Locate the cell with the specified text and output its [X, Y] center coordinate. 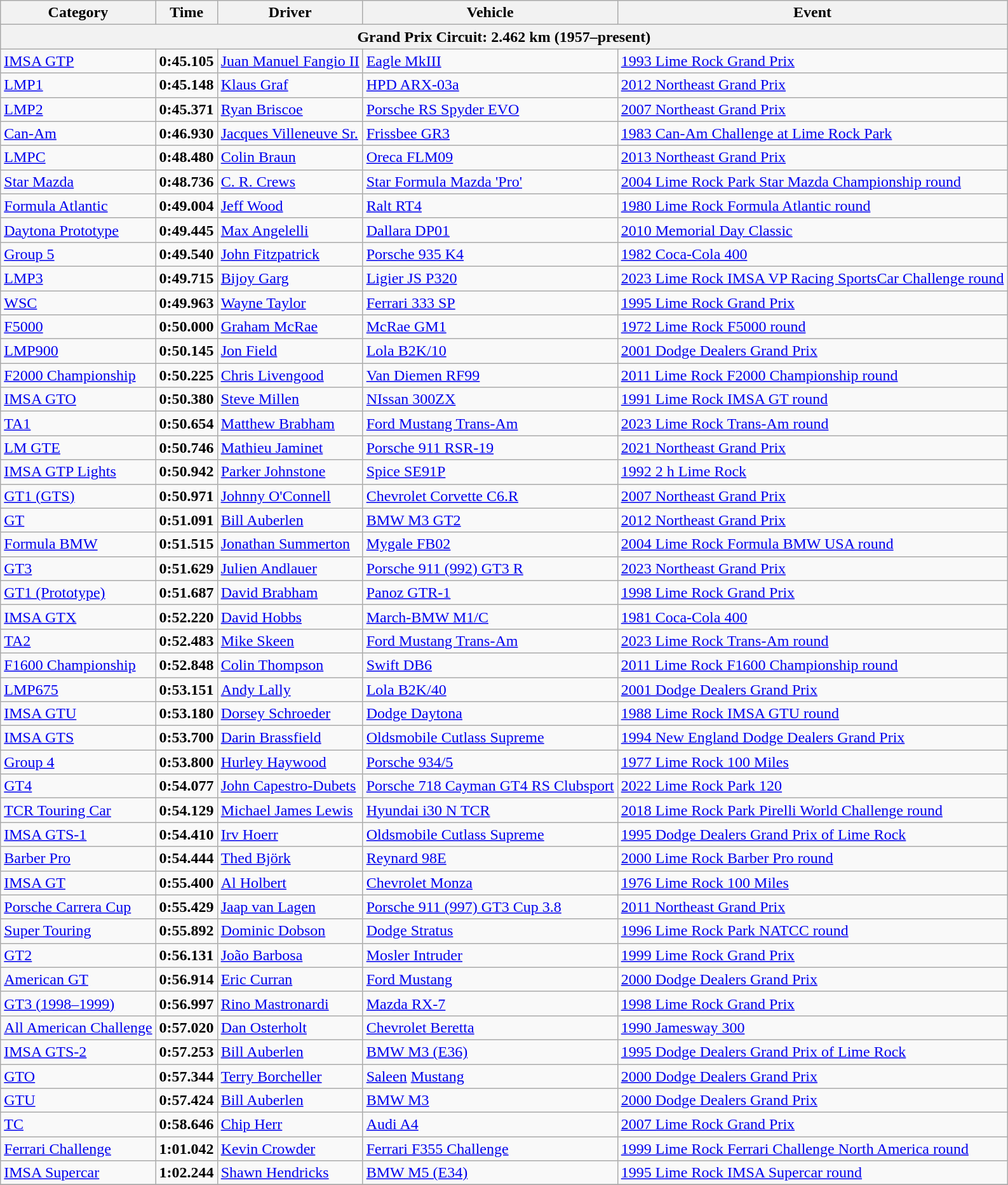
BMW M3 GT2 [490, 520]
1976 Lime Rock 100 Miles [812, 883]
2000 Lime Rock Barber Pro round [812, 859]
LMP2 [78, 109]
0:56.131 [187, 955]
0:54.444 [187, 859]
Steve Millen [290, 399]
2010 Memorial Day Classic [812, 230]
Dallara DP01 [490, 230]
Lola B2K/40 [490, 689]
Mazda RX-7 [490, 1003]
Chevrolet Corvette C6.R [490, 496]
Max Angelelli [290, 230]
NIssan 300ZX [490, 399]
Dorsey Schroeder [290, 714]
Can-Am [78, 133]
LMP3 [78, 278]
1999 Lime Rock Ferrari Challenge North America round [812, 1149]
0:50.225 [187, 375]
2022 Lime Rock Park 120 [812, 786]
Dodge Daytona [490, 714]
Ferrari F355 Challenge [490, 1149]
0:49.004 [187, 206]
0:52.220 [187, 617]
American GT [78, 979]
Porsche 911 RSR-19 [490, 448]
0:45.148 [187, 85]
0:48.480 [187, 157]
GT2 [78, 955]
2023 Northeast Grand Prix [812, 568]
Lola B2K/10 [490, 351]
Formula Atlantic [78, 206]
0:50.000 [187, 327]
0:51.091 [187, 520]
Kevin Crowder [290, 1149]
IMSA GTU [78, 714]
1982 Coca-Cola 400 [812, 254]
0:53.180 [187, 714]
0:46.930 [187, 133]
All American Challenge [78, 1028]
Reynard 98E [490, 859]
2007 Lime Rock Grand Prix [812, 1125]
John Fitzpatrick [290, 254]
LM GTE [78, 448]
HPD ARX-03a [490, 85]
Star Formula Mazda 'Pro' [490, 182]
0:54.129 [187, 810]
2011 Lime Rock F1600 Championship round [812, 665]
Time [187, 13]
0:50.380 [187, 399]
Barber Pro [78, 859]
Ferrari 333 SP [490, 303]
TC [78, 1125]
Driver [290, 13]
TCR Touring Car [78, 810]
Ralt RT4 [490, 206]
Hurley Haywood [290, 762]
Porsche RS Spyder EVO [490, 109]
0:57.344 [187, 1076]
Porsche 718 Cayman GT4 RS Clubsport [490, 786]
IMSA GTX [78, 617]
Dodge Stratus [490, 931]
GTU [78, 1101]
Super Touring [78, 931]
GT1 (Prototype) [78, 592]
0:49.540 [187, 254]
0:57.253 [187, 1052]
Mathieu Jaminet [290, 448]
GT3 [78, 568]
0:51.629 [187, 568]
Jacques Villeneuve Sr. [290, 133]
IMSA GTP [78, 61]
Al Holbert [290, 883]
WSC [78, 303]
1983 Can-Am Challenge at Lime Rock Park [812, 133]
LMP900 [78, 351]
Graham McRae [290, 327]
David Brabham [290, 592]
Julien Andlauer [290, 568]
1980 Lime Rock Formula Atlantic round [812, 206]
Ferrari Challenge [78, 1149]
Darin Brassfield [290, 738]
Vehicle [490, 13]
0:55.429 [187, 907]
McRae GM1 [490, 327]
0:51.515 [187, 544]
F2000 Championship [78, 375]
1977 Lime Rock 100 Miles [812, 762]
BMW M3 [490, 1101]
2023 Lime Rock IMSA VP Racing SportsCar Challenge round [812, 278]
IMSA GTP Lights [78, 472]
LMP1 [78, 85]
F1600 Championship [78, 665]
IMSA Supercar [78, 1173]
0:52.848 [187, 665]
1996 Lime Rock Park NATCC round [812, 931]
0:48.736 [187, 182]
Chevrolet Monza [490, 883]
Ryan Briscoe [290, 109]
1:02.244 [187, 1173]
Terry Borcheller [290, 1076]
March-BMW M1/C [490, 617]
1972 Lime Rock F5000 round [812, 327]
0:49.445 [187, 230]
GT4 [78, 786]
C. R. Crews [290, 182]
1981 Coca-Cola 400 [812, 617]
Shawn Hendricks [290, 1173]
Chip Herr [290, 1125]
Audi A4 [490, 1125]
Rino Mastronardi [290, 1003]
Eric Curran [290, 979]
F5000 [78, 327]
0:50.654 [187, 424]
Colin Thompson [290, 665]
Frissbee GR3 [490, 133]
IMSA GTS [78, 738]
Johnny O'Connell [290, 496]
Spice SE91P [490, 472]
1994 New England Dodge Dealers Grand Prix [812, 738]
David Hobbs [290, 617]
0:50.145 [187, 351]
0:58.646 [187, 1125]
Mike Skeen [290, 641]
Group 4 [78, 762]
Parker Johnstone [290, 472]
0:50.942 [187, 472]
2004 Lime Rock Park Star Mazda Championship round [812, 182]
Formula BMW [78, 544]
Chevrolet Beretta [490, 1028]
0:50.971 [187, 496]
0:56.997 [187, 1003]
Porsche 911 (997) GT3 Cup 3.8 [490, 907]
TA1 [78, 424]
0:57.020 [187, 1028]
Thed Björk [290, 859]
1988 Lime Rock IMSA GTU round [812, 714]
2004 Lime Rock Formula BMW USA round [812, 544]
0:54.410 [187, 834]
Porsche Carrera Cup [78, 907]
Jon Field [290, 351]
Jaap van Lagen [290, 907]
1995 Lime Rock Grand Prix [812, 303]
0:55.400 [187, 883]
BMW M5 (E34) [490, 1173]
John Capestro-Dubets [290, 786]
0:49.963 [187, 303]
Bijoy Garg [290, 278]
2013 Northeast Grand Prix [812, 157]
Matthew Brabham [290, 424]
2011 Lime Rock F2000 Championship round [812, 375]
2011 Northeast Grand Prix [812, 907]
0:45.105 [187, 61]
Porsche 935 K4 [490, 254]
GTO [78, 1076]
Ford Mustang [490, 979]
GT [78, 520]
Saleen Mustang [490, 1076]
1991 Lime Rock IMSA GT round [812, 399]
BMW M3 (E36) [490, 1052]
Dominic Dobson [290, 931]
Oreca FLM09 [490, 157]
Ligier JS P320 [490, 278]
IMSA GT [78, 883]
Star Mazda [78, 182]
Grand Prix Circuit: 2.462 km (1957–present) [504, 37]
2021 Northeast Grand Prix [812, 448]
IMSA GTS-1 [78, 834]
0:53.800 [187, 762]
0:53.700 [187, 738]
Dan Osterholt [290, 1028]
GT3 (1998–1999) [78, 1003]
1999 Lime Rock Grand Prix [812, 955]
Panoz GTR-1 [490, 592]
João Barbosa [290, 955]
Jeff Wood [290, 206]
2018 Lime Rock Park Pirelli World Challenge round [812, 810]
GT1 (GTS) [78, 496]
Porsche 934/5 [490, 762]
IMSA GTS-2 [78, 1052]
1992 2 h Lime Rock [812, 472]
0:52.483 [187, 641]
Group 5 [78, 254]
Juan Manuel Fangio II [290, 61]
0:45.371 [187, 109]
Daytona Prototype [78, 230]
0:54.077 [187, 786]
Jonathan Summerton [290, 544]
1993 Lime Rock Grand Prix [812, 61]
1995 Lime Rock IMSA Supercar round [812, 1173]
Hyundai i30 N TCR [490, 810]
0:51.687 [187, 592]
0:49.715 [187, 278]
LMPC [78, 157]
Michael James Lewis [290, 810]
Klaus Graf [290, 85]
Andy Lally [290, 689]
Swift DB6 [490, 665]
Van Diemen RF99 [490, 375]
0:55.892 [187, 931]
TA2 [78, 641]
Colin Braun [290, 157]
Eagle MkIII [490, 61]
1990 Jamesway 300 [812, 1028]
LMP675 [78, 689]
0:53.151 [187, 689]
Event [812, 13]
Mygale FB02 [490, 544]
IMSA GTO [78, 399]
0:57.424 [187, 1101]
0:50.746 [187, 448]
Irv Hoerr [290, 834]
0:56.914 [187, 979]
Porsche 911 (992) GT3 R [490, 568]
Chris Livengood [290, 375]
Wayne Taylor [290, 303]
1:01.042 [187, 1149]
Category [78, 13]
Mosler Intruder [490, 955]
